Detect which cell encompasses the target text, then output its [X, Y] center coordinate. 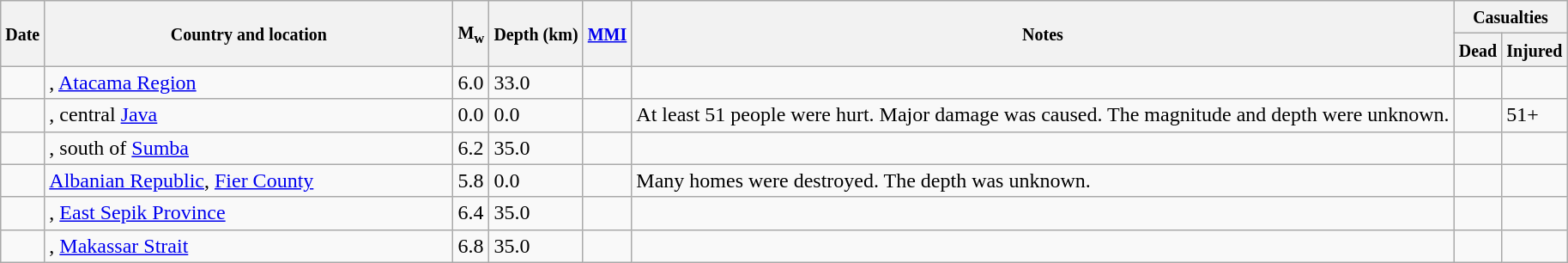
Injured [1535, 50]
, East Sepik Province [249, 213]
Notes [1043, 34]
6.8 [471, 246]
51+ [1535, 115]
Casualties [1510, 17]
, Makassar Strait [249, 246]
, central Java [249, 115]
, Atacama Region [249, 83]
Albanian Republic, Fier County [249, 180]
Many homes were destroyed. The depth was unknown. [1043, 180]
Depth (km) [536, 34]
33.0 [536, 83]
, south of Sumba [249, 148]
Dead [1478, 50]
6.0 [471, 83]
6.2 [471, 148]
5.8 [471, 180]
Mw [471, 34]
MMI [608, 34]
Country and location [249, 34]
6.4 [471, 213]
Date [22, 34]
At least 51 people were hurt. Major damage was caused. The magnitude and depth were unknown. [1043, 115]
